Locate the cell with the specified text and output its [X, Y] center coordinate. 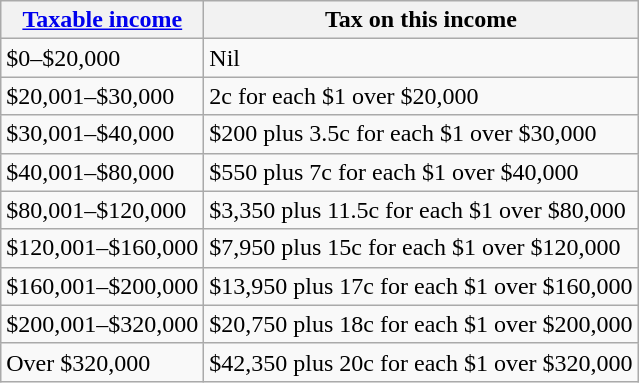
Taxable income [102, 20]
$0–$20,000 [102, 58]
$40,001–$80,000 [102, 172]
Over $320,000 [102, 362]
$200 plus 3.5c for each $1 over $30,000 [421, 134]
$550 plus 7c for each $1 over $40,000 [421, 172]
$80,001–$120,000 [102, 210]
$13,950 plus 17c for each $1 over $160,000 [421, 286]
$20,750 plus 18c for each $1 over $200,000 [421, 324]
$30,001–$40,000 [102, 134]
$200,001–$320,000 [102, 324]
$42,350 plus 20c for each $1 over $320,000 [421, 362]
$20,001–$30,000 [102, 96]
Tax on this income [421, 20]
$7,950 plus 15c for each $1 over $120,000 [421, 248]
$120,001–$160,000 [102, 248]
Nil [421, 58]
2c for each $1 over $20,000 [421, 96]
$160,001–$200,000 [102, 286]
$3,350 plus 11.5c for each $1 over $80,000 [421, 210]
